Detect which cell encompasses the target text, then output its (x, y) center coordinate. 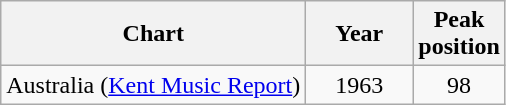
Peakposition (459, 34)
Chart (154, 34)
98 (459, 85)
Year (360, 34)
1963 (360, 85)
Australia (Kent Music Report) (154, 85)
